Extract the [X, Y] coordinate from the center of the cell holding the provided text.  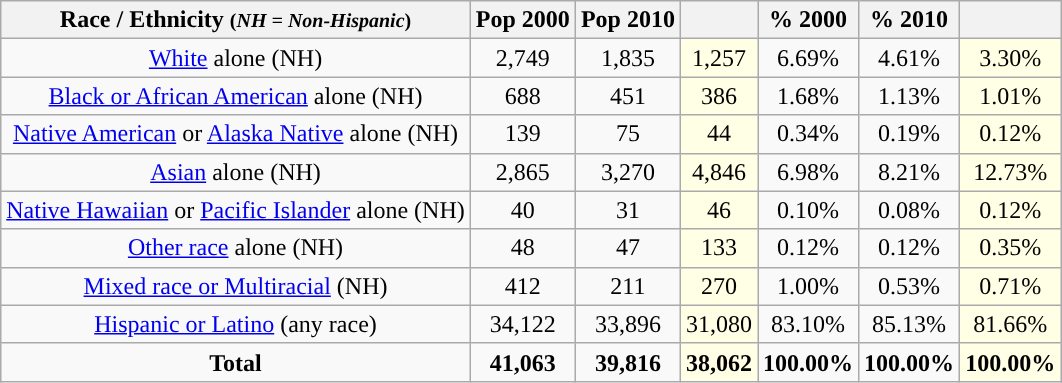
38,062 [718, 362]
Asian alone (NH) [236, 172]
0.71% [1010, 286]
1.01% [1010, 96]
3,270 [628, 172]
Native Hawaiian or Pacific Islander alone (NH) [236, 210]
31,080 [718, 324]
Native American or Alaska Native alone (NH) [236, 134]
Black or African American alone (NH) [236, 96]
0.53% [910, 286]
6.98% [808, 172]
133 [718, 248]
White alone (NH) [236, 58]
270 [718, 286]
% 2000 [808, 20]
6.69% [808, 58]
1.13% [910, 96]
47 [628, 248]
4.61% [910, 58]
34,122 [522, 324]
0.19% [910, 134]
211 [628, 286]
33,896 [628, 324]
0.08% [910, 210]
Hispanic or Latino (any race) [236, 324]
75 [628, 134]
39,816 [628, 362]
386 [718, 96]
40 [522, 210]
3.30% [1010, 58]
1.00% [808, 286]
Mixed race or Multiracial (NH) [236, 286]
0.34% [808, 134]
2,749 [522, 58]
31 [628, 210]
Race / Ethnicity (NH = Non-Hispanic) [236, 20]
Pop 2000 [522, 20]
48 [522, 248]
0.35% [1010, 248]
46 [718, 210]
% 2010 [910, 20]
139 [522, 134]
Total [236, 362]
1,257 [718, 58]
1.68% [808, 96]
41,063 [522, 362]
4,846 [718, 172]
83.10% [808, 324]
81.66% [1010, 324]
412 [522, 286]
2,865 [522, 172]
Pop 2010 [628, 20]
12.73% [1010, 172]
1,835 [628, 58]
451 [628, 96]
44 [718, 134]
688 [522, 96]
Other race alone (NH) [236, 248]
85.13% [910, 324]
8.21% [910, 172]
0.10% [808, 210]
